Return (x, y) of the center of cell containing provided text 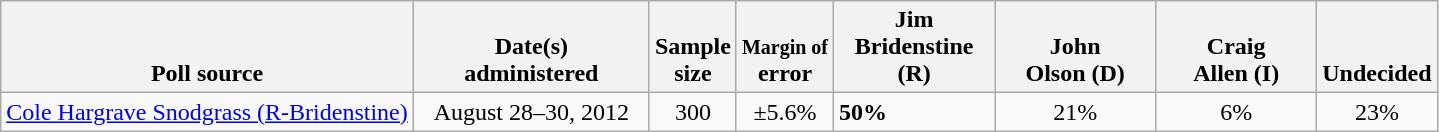
Poll source (208, 47)
CraigAllen (I) (1236, 47)
21% (1076, 112)
Cole Hargrave Snodgrass (R-Bridenstine) (208, 112)
±5.6% (784, 112)
Samplesize (692, 47)
6% (1236, 112)
August 28–30, 2012 (531, 112)
Date(s)administered (531, 47)
300 (692, 112)
JohnOlson (D) (1076, 47)
Margin oferror (784, 47)
50% (914, 112)
Undecided (1377, 47)
JimBridenstine (R) (914, 47)
23% (1377, 112)
